Search for the cell housing the specified text and yield its [x, y] center coordinate. 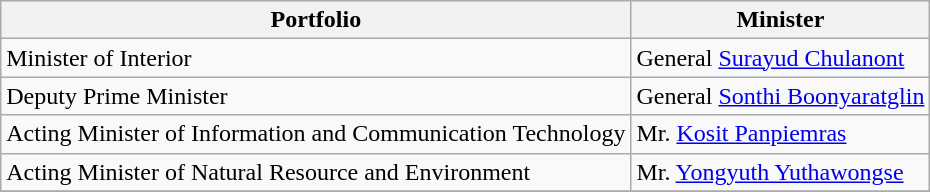
Mr. Kosit Panpiemras [780, 134]
Minister [780, 20]
Acting Minister of Natural Resource and Environment [316, 172]
General Surayud Chulanont [780, 58]
Deputy Prime Minister [316, 96]
General Sonthi Boonyaratglin [780, 96]
Acting Minister of Information and Communication Technology [316, 134]
Minister of Interior [316, 58]
Portfolio [316, 20]
Mr. Yongyuth Yuthawongse [780, 172]
